Scan for the cell matching the given text and deliver its (X, Y) coordinate at center. 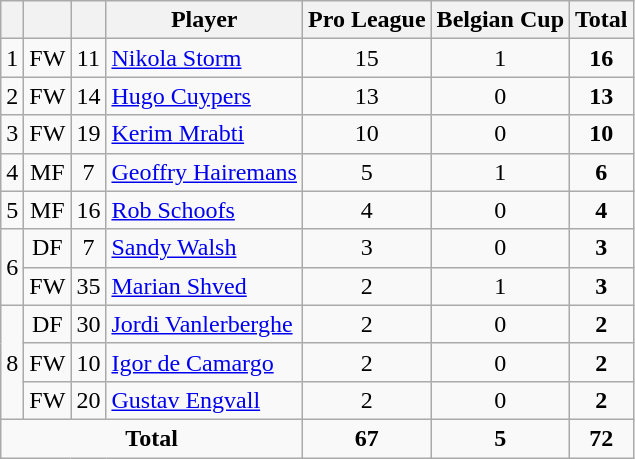
Pro League (366, 20)
Nikola Storm (204, 58)
Marian Shved (204, 286)
Geoffry Hairemans (204, 172)
20 (88, 400)
30 (88, 324)
Sandy Walsh (204, 248)
Gustav Engvall (204, 400)
Jordi Vanlerberghe (204, 324)
Hugo Cuypers (204, 96)
Rob Schoofs (204, 210)
Igor de Camargo (204, 362)
14 (88, 96)
Belgian Cup (500, 20)
67 (366, 438)
Kerim Mrabti (204, 134)
35 (88, 286)
72 (602, 438)
Player (204, 20)
11 (88, 58)
8 (12, 362)
19 (88, 134)
15 (366, 58)
